Provide the (X, Y) coordinate of the cell's center where the given text is located.  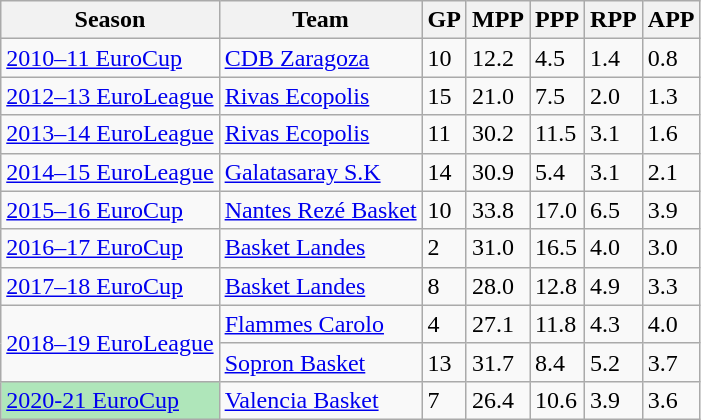
2014–15 EuroLeague (110, 172)
4.5 (558, 58)
11.8 (558, 324)
Galatasaray S.K (320, 172)
3.6 (671, 400)
Valencia Basket (320, 400)
CDB Zaragoza (320, 58)
Nantes Rezé Basket (320, 210)
APP (671, 20)
13 (444, 362)
3.3 (671, 286)
2013–14 EuroLeague (110, 134)
2 (444, 248)
7 (444, 400)
3.7 (671, 362)
11.5 (558, 134)
21.0 (498, 96)
12.8 (558, 286)
33.8 (498, 210)
16.5 (558, 248)
6.5 (614, 210)
30.9 (498, 172)
PPP (558, 20)
Flammes Carolo (320, 324)
31.7 (498, 362)
30.2 (498, 134)
4 (444, 324)
10.6 (558, 400)
4.3 (614, 324)
2017–18 EuroCup (110, 286)
3.0 (671, 248)
26.4 (498, 400)
12.2 (498, 58)
28.0 (498, 286)
2010–11 EuroCup (110, 58)
Season (110, 20)
2016–17 EuroCup (110, 248)
2020-21 EuroCup (110, 400)
15 (444, 96)
4.9 (614, 286)
17.0 (558, 210)
31.0 (498, 248)
11 (444, 134)
1.4 (614, 58)
2012–13 EuroLeague (110, 96)
MPP (498, 20)
0.8 (671, 58)
5.4 (558, 172)
1.3 (671, 96)
RPP (614, 20)
8 (444, 286)
14 (444, 172)
2.0 (614, 96)
7.5 (558, 96)
8.4 (558, 362)
2015–16 EuroCup (110, 210)
5.2 (614, 362)
2018–19 EuroLeague (110, 343)
2.1 (671, 172)
Sopron Basket (320, 362)
GP (444, 20)
27.1 (498, 324)
1.6 (671, 134)
Team (320, 20)
